Pinpoint the cell where the given text exists, returning its (X, Y) midpoint coordinate. 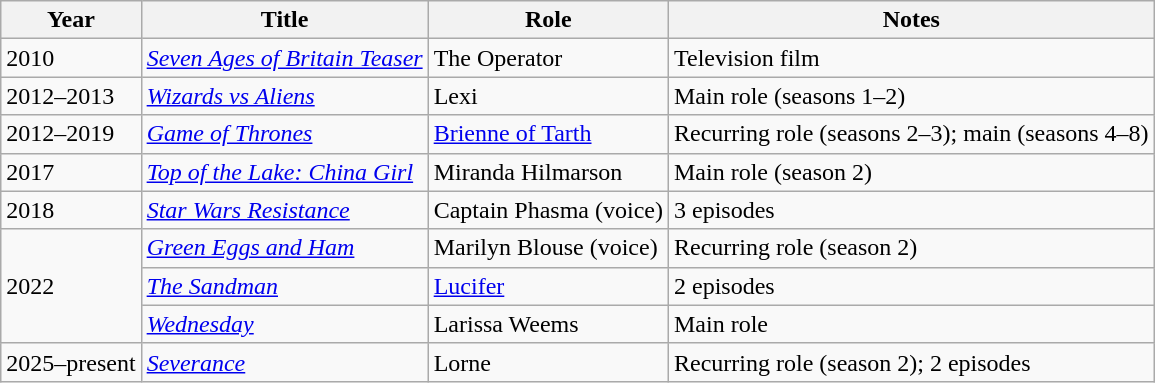
The Sandman (284, 286)
Notes (911, 20)
Lorne (548, 362)
2018 (71, 210)
Seven Ages of Britain Teaser (284, 58)
2012–2013 (71, 96)
Role (548, 20)
Wednesday (284, 324)
2025–present (71, 362)
Recurring role (season 2) (911, 248)
Captain Phasma (voice) (548, 210)
Marilyn Blouse (voice) (548, 248)
2022 (71, 286)
Larissa Weems (548, 324)
Recurring role (seasons 2–3); main (seasons 4–8) (911, 134)
Main role (seasons 1–2) (911, 96)
Television film (911, 58)
Lexi (548, 96)
2010 (71, 58)
2 episodes (911, 286)
Recurring role (season 2); 2 episodes (911, 362)
Year (71, 20)
Brienne of Tarth (548, 134)
2017 (71, 172)
Title (284, 20)
Top of the Lake: China Girl (284, 172)
The Operator (548, 58)
Lucifer (548, 286)
Main role (season 2) (911, 172)
Green Eggs and Ham (284, 248)
Wizards vs Aliens (284, 96)
Main role (911, 324)
Severance (284, 362)
Star Wars Resistance (284, 210)
Miranda Hilmarson (548, 172)
Game of Thrones (284, 134)
3 episodes (911, 210)
2012–2019 (71, 134)
